Return the [X, Y] coordinate for the center point of the cell that contains the specified text.  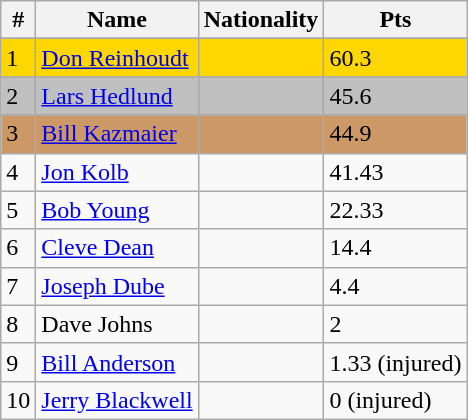
Jon Kolb [117, 172]
5 [18, 210]
Don Reinhoudt [117, 58]
3 [18, 134]
1 [18, 58]
Bill Kazmaier [117, 134]
Cleve Dean [117, 248]
Name [117, 20]
1.33 (injured) [396, 362]
6 [18, 248]
# [18, 20]
Dave Johns [117, 324]
Lars Hedlund [117, 96]
60.3 [396, 58]
44.9 [396, 134]
8 [18, 324]
Nationality [261, 20]
Pts [396, 20]
41.43 [396, 172]
Joseph Dube [117, 286]
Bob Young [117, 210]
0 (injured) [396, 400]
22.33 [396, 210]
4 [18, 172]
4.4 [396, 286]
45.6 [396, 96]
7 [18, 286]
Bill Anderson [117, 362]
Jerry Blackwell [117, 400]
9 [18, 362]
10 [18, 400]
14.4 [396, 248]
